From the cell containing the given text, extract its center point as [X, Y] coordinate. 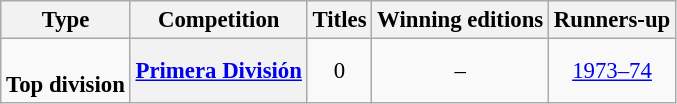
Top division [66, 72]
– [460, 72]
Winning editions [460, 20]
0 [340, 72]
Titles [340, 20]
Competition [218, 20]
Runners-up [612, 20]
Primera División [218, 72]
Type [66, 20]
1973–74 [612, 72]
